Search for the cell housing the specified text and yield its (x, y) center coordinate. 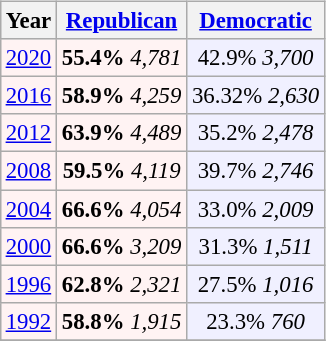
58.9% 4,259 (121, 96)
33.0% 2,009 (256, 209)
55.4% 4,781 (121, 58)
63.9% 4,489 (121, 133)
35.2% 2,478 (256, 133)
23.3% 760 (256, 321)
2004 (28, 209)
42.9% 3,700 (256, 58)
31.3% 1,511 (256, 246)
58.8% 1,915 (121, 321)
2008 (28, 171)
36.32% 2,630 (256, 96)
62.8% 2,321 (121, 284)
Republican (121, 21)
59.5% 4,119 (121, 171)
2020 (28, 58)
Year (28, 21)
2012 (28, 133)
2000 (28, 246)
66.6% 3,209 (121, 246)
39.7% 2,746 (256, 171)
Democratic (256, 21)
1992 (28, 321)
27.5% 1,016 (256, 284)
66.6% 4,054 (121, 209)
2016 (28, 96)
1996 (28, 284)
